Detect which cell encompasses the target text, then output its (x, y) center coordinate. 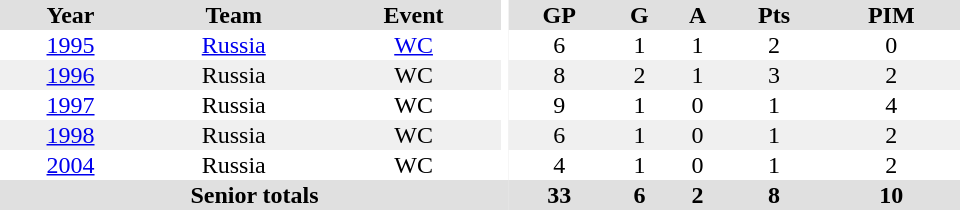
GP (559, 15)
10 (892, 195)
1998 (70, 135)
A (697, 15)
3 (774, 75)
Year (70, 15)
9 (559, 105)
Team (234, 15)
Pts (774, 15)
Senior totals (254, 195)
1995 (70, 45)
PIM (892, 15)
G (639, 15)
Event (413, 15)
33 (559, 195)
1996 (70, 75)
1997 (70, 105)
2004 (70, 165)
